Pinpoint the cell where the given text exists, returning its (X, Y) midpoint coordinate. 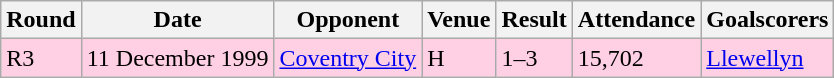
Result (534, 20)
R3 (41, 58)
Opponent (348, 20)
Attendance (636, 20)
Llewellyn (768, 58)
15,702 (636, 58)
H (459, 58)
1–3 (534, 58)
Round (41, 20)
11 December 1999 (178, 58)
Venue (459, 20)
Coventry City (348, 58)
Goalscorers (768, 20)
Date (178, 20)
